Extract the (X, Y) coordinate from the center of the cell holding the provided text.  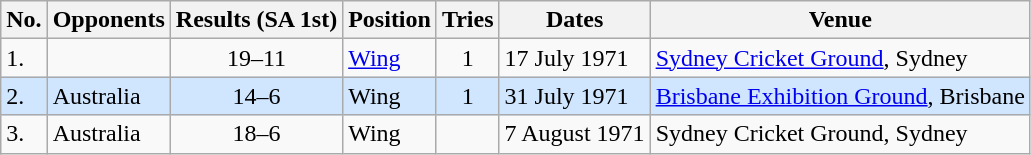
Venue (840, 20)
Position (390, 20)
Dates (574, 20)
18–6 (256, 134)
31 July 1971 (574, 96)
Opponents (108, 20)
3. (24, 134)
Results (SA 1st) (256, 20)
7 August 1971 (574, 134)
17 July 1971 (574, 58)
1. (24, 58)
No. (24, 20)
14–6 (256, 96)
Tries (468, 20)
2. (24, 96)
Brisbane Exhibition Ground, Brisbane (840, 96)
19–11 (256, 58)
